Extract the (x, y) coordinate from the center of the cell holding the provided text.  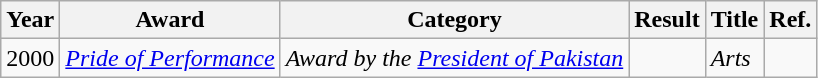
Award (170, 20)
Result (667, 20)
Pride of Performance (170, 58)
Category (454, 20)
Award by the President of Pakistan (454, 58)
Title (734, 20)
Arts (734, 58)
Ref. (790, 20)
2000 (30, 58)
Year (30, 20)
